From the cell containing the given text, extract its center point as [X, Y] coordinate. 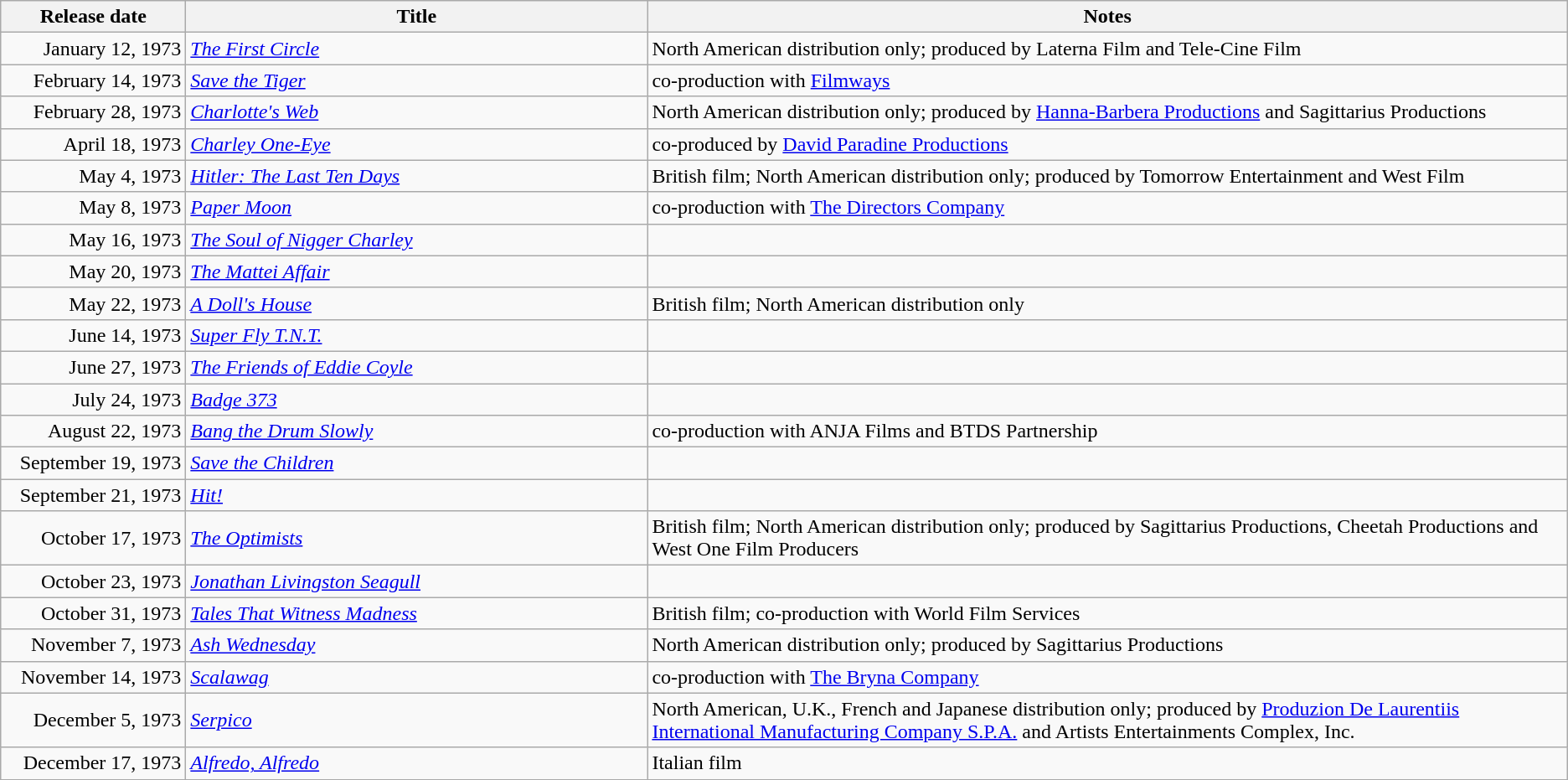
Jonathan Livingston Seagull [417, 581]
British film; North American distribution only [1107, 303]
Title [417, 17]
May 4, 1973 [94, 176]
October 31, 1973 [94, 613]
British film; co-production with World Film Services [1107, 613]
December 5, 1973 [94, 721]
May 22, 1973 [94, 303]
November 7, 1973 [94, 645]
Ash Wednesday [417, 645]
May 16, 1973 [94, 240]
October 23, 1973 [94, 581]
Hitler: The Last Ten Days [417, 176]
November 14, 1973 [94, 677]
May 8, 1973 [94, 208]
Scalawag [417, 677]
Charley One-Eye [417, 144]
Tales That Witness Madness [417, 613]
October 17, 1973 [94, 538]
co-produced by David Paradine Productions [1107, 144]
Hit! [417, 495]
Super Fly T.N.T. [417, 335]
co-production with The Directors Company [1107, 208]
The Mattei Affair [417, 271]
August 22, 1973 [94, 431]
The First Circle [417, 49]
February 14, 1973 [94, 80]
British film; North American distribution only; produced by Tomorrow Entertainment and West Film [1107, 176]
July 24, 1973 [94, 400]
Alfredo, Alfredo [417, 763]
The Friends of Eddie Coyle [417, 367]
June 14, 1973 [94, 335]
co-production with ANJA Films and BTDS Partnership [1107, 431]
Save the Children [417, 463]
May 20, 1973 [94, 271]
Save the Tiger [417, 80]
September 19, 1973 [94, 463]
January 12, 1973 [94, 49]
co-production with The Bryna Company [1107, 677]
June 27, 1973 [94, 367]
April 18, 1973 [94, 144]
British film; North American distribution only; produced by Sagittarius Productions, Cheetah Productions and West One Film Producers [1107, 538]
North American distribution only; produced by Sagittarius Productions [1107, 645]
The Soul of Nigger Charley [417, 240]
Italian film [1107, 763]
North American distribution only; produced by Hanna-Barbera Productions and Sagittarius Productions [1107, 112]
Badge 373 [417, 400]
A Doll's House [417, 303]
North American distribution only; produced by Laterna Film and Tele-Cine Film [1107, 49]
Release date [94, 17]
co-production with Filmways [1107, 80]
The Optimists [417, 538]
Serpico [417, 721]
December 17, 1973 [94, 763]
Charlotte's Web [417, 112]
February 28, 1973 [94, 112]
Bang the Drum Slowly [417, 431]
Paper Moon [417, 208]
September 21, 1973 [94, 495]
Notes [1107, 17]
